Return the [x, y] coordinate for the center point of the cell that contains the specified text.  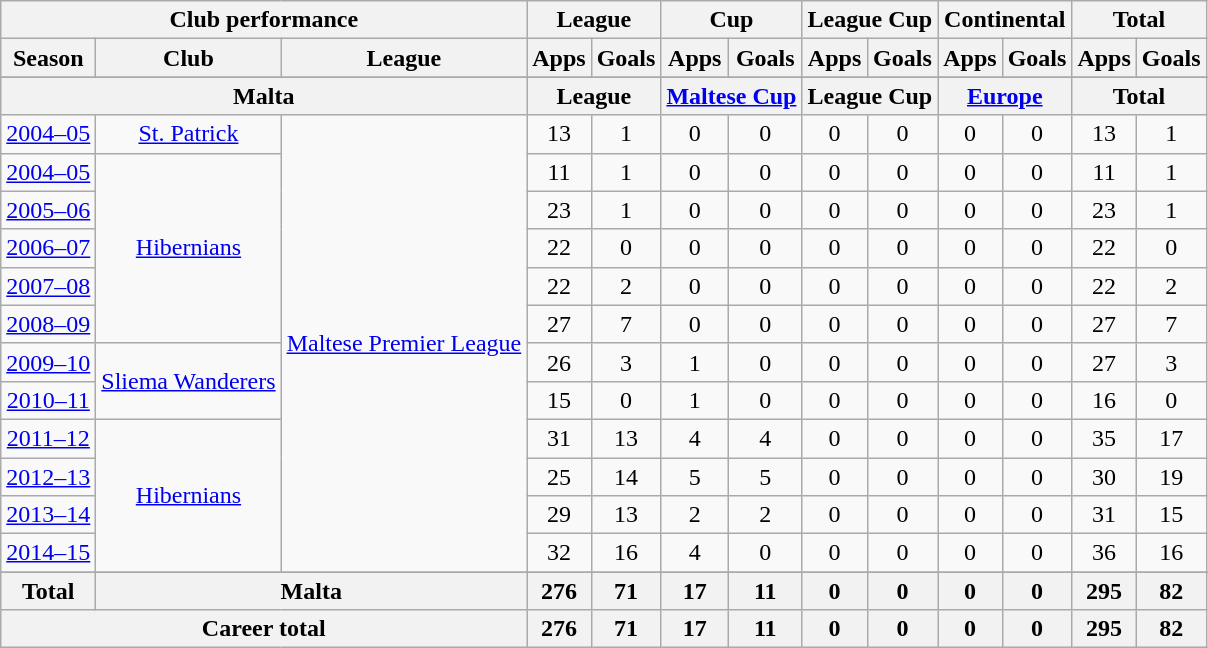
32 [559, 553]
Cup [732, 20]
30 [1104, 477]
Maltese Cup [732, 96]
2014–15 [48, 553]
2007–08 [48, 286]
2005–06 [48, 210]
Continental [1005, 20]
Maltese Premier League [404, 344]
Europe [1005, 96]
36 [1104, 553]
2012–13 [48, 477]
2008–09 [48, 324]
Season [48, 58]
29 [559, 515]
26 [559, 362]
19 [1171, 477]
14 [626, 477]
2006–07 [48, 248]
Club [188, 58]
St. Patrick [188, 134]
2013–14 [48, 515]
2011–12 [48, 438]
35 [1104, 438]
2010–11 [48, 400]
Club performance [264, 20]
25 [559, 477]
2009–10 [48, 362]
Career total [264, 629]
Sliema Wanderers [188, 381]
